From the cell containing the given text, extract its center point as (x, y) coordinate. 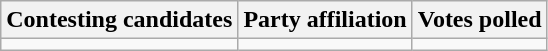
Party affiliation (325, 20)
Contesting candidates (120, 20)
Votes polled (480, 20)
